Locate the cell with the specified text and output its [X, Y] center coordinate. 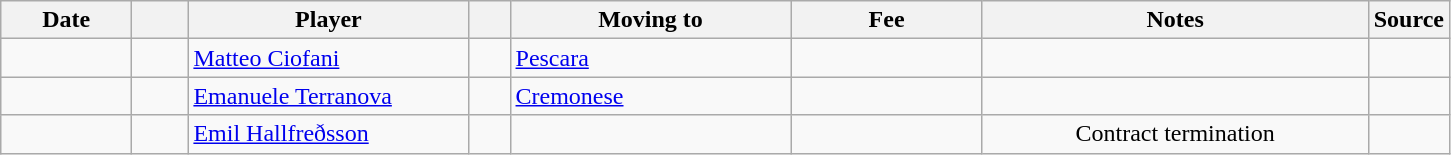
Emil Hallfreðsson [328, 134]
Fee [886, 20]
Date [66, 20]
Player [328, 20]
Pescara [650, 58]
Moving to [650, 20]
Notes [1175, 20]
Matteo Ciofani [328, 58]
Contract termination [1175, 134]
Emanuele Terranova [328, 96]
Source [1408, 20]
Cremonese [650, 96]
